Scan for the cell matching the given text and deliver its [X, Y] coordinate at center. 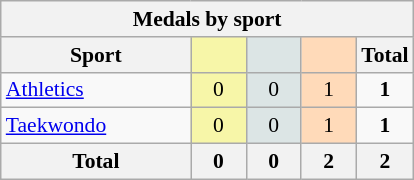
Medals by sport [208, 19]
Taekwondo [96, 126]
Athletics [96, 90]
Sport [96, 55]
